Find where the given text appears and provide that cell's center as [x, y] coordinate. 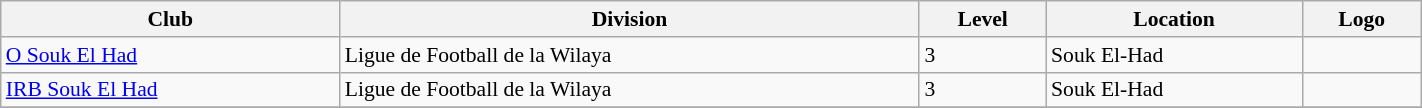
Division [630, 19]
O Souk El Had [170, 55]
Logo [1362, 19]
Level [982, 19]
Location [1174, 19]
Club [170, 19]
IRB Souk El Had [170, 90]
